From the cell containing the given text, extract its center point as (x, y) coordinate. 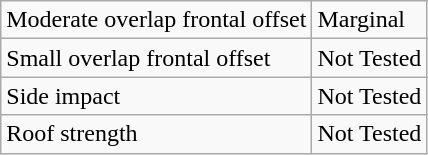
Small overlap frontal offset (156, 58)
Roof strength (156, 134)
Side impact (156, 96)
Moderate overlap frontal offset (156, 20)
Marginal (370, 20)
